Output the (x, y) coordinate of the center of the cell containing the given text.  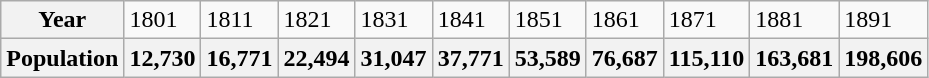
Year (62, 20)
53,589 (548, 58)
37,771 (470, 58)
Population (62, 58)
115,110 (706, 58)
1861 (624, 20)
31,047 (394, 58)
12,730 (162, 58)
198,606 (884, 58)
1831 (394, 20)
1891 (884, 20)
1811 (240, 20)
1801 (162, 20)
1881 (794, 20)
163,681 (794, 58)
22,494 (316, 58)
1841 (470, 20)
76,687 (624, 58)
1871 (706, 20)
16,771 (240, 58)
1851 (548, 20)
1821 (316, 20)
